For the text-containing cell, return its midpoint in (x, y) coordinate format. 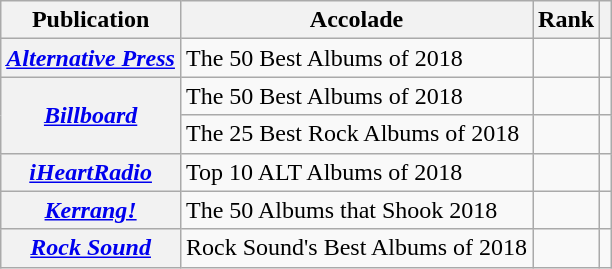
Rock Sound (91, 248)
The 25 Best Rock Albums of 2018 (356, 134)
Rock Sound's Best Albums of 2018 (356, 248)
Accolade (356, 20)
Rank (566, 20)
Billboard (91, 115)
iHeartRadio (91, 172)
Top 10 ALT Albums of 2018 (356, 172)
Publication (91, 20)
Kerrang! (91, 210)
Alternative Press (91, 58)
The 50 Albums that Shook 2018 (356, 210)
